Pinpoint the cell where the given text exists, returning its (x, y) midpoint coordinate. 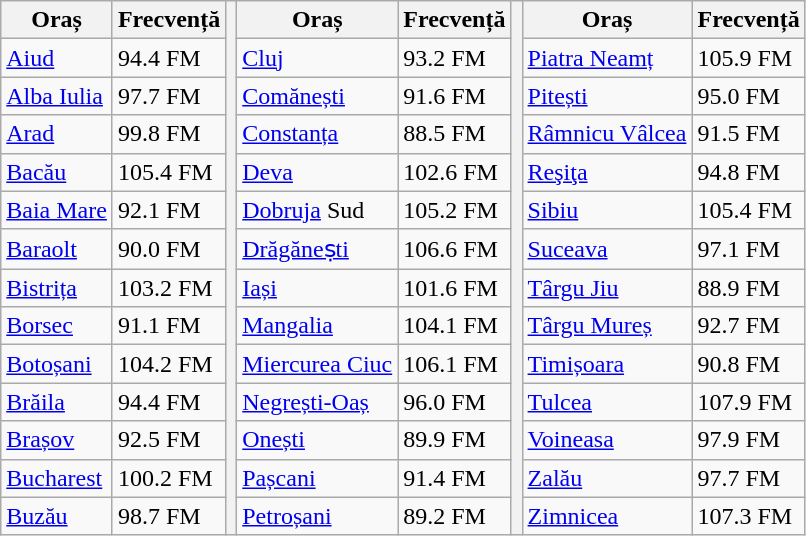
91.1 FM (168, 326)
106.6 FM (454, 249)
Constanța (318, 134)
97.9 FM (748, 440)
91.4 FM (454, 478)
Dobruja Sud (318, 210)
Miercurea Ciuc (318, 364)
Borsec (57, 326)
Botoșani (57, 364)
Petroșani (318, 516)
Bucharest (57, 478)
Pașcani (318, 478)
96.0 FM (454, 402)
Bacău (57, 172)
91.6 FM (454, 96)
99.8 FM (168, 134)
88.5 FM (454, 134)
95.0 FM (748, 96)
90.0 FM (168, 249)
105.2 FM (454, 210)
Sibiu (607, 210)
97.1 FM (748, 249)
106.1 FM (454, 364)
90.8 FM (748, 364)
104.2 FM (168, 364)
Pitești (607, 96)
93.2 FM (454, 58)
103.2 FM (168, 288)
Aiud (57, 58)
Râmnicu Vâlcea (607, 134)
92.7 FM (748, 326)
Zalău (607, 478)
Buzău (57, 516)
Drăgăneṣti (318, 249)
Târgu Jiu (607, 288)
Zimnicea (607, 516)
Baia Mare (57, 210)
89.2 FM (454, 516)
Arad (57, 134)
Voineasa (607, 440)
107.3 FM (748, 516)
Onești (318, 440)
101.6 FM (454, 288)
Timișoara (607, 364)
Comănești (318, 96)
Reşiţa (607, 172)
Suceava (607, 249)
Tulcea (607, 402)
92.5 FM (168, 440)
100.2 FM (168, 478)
Mangalia (318, 326)
Brașov (57, 440)
Bistrița (57, 288)
107.9 FM (748, 402)
Alba Iulia (57, 96)
105.9 FM (748, 58)
Deva (318, 172)
Baraolt (57, 249)
Piatra Neamț (607, 58)
104.1 FM (454, 326)
Cluj (318, 58)
91.5 FM (748, 134)
Brăila (57, 402)
Iași (318, 288)
102.6 FM (454, 172)
98.7 FM (168, 516)
89.9 FM (454, 440)
92.1 FM (168, 210)
88.9 FM (748, 288)
Târgu Mureș (607, 326)
Negrești-Oaș (318, 402)
94.8 FM (748, 172)
